Provide the (x, y) coordinate of the cell's center where the given text is located.  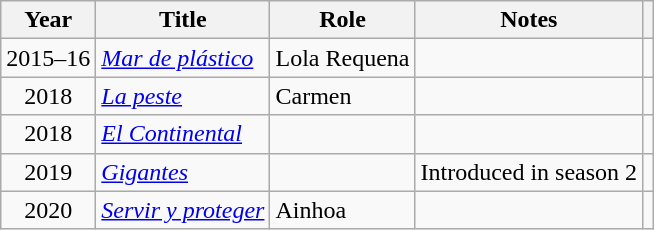
Gigantes (183, 172)
2015–16 (48, 58)
Title (183, 20)
Notes (529, 20)
2020 (48, 210)
Carmen (342, 96)
Introduced in season 2 (529, 172)
Servir y proteger (183, 210)
El Continental (183, 134)
Mar de plástico (183, 58)
Lola Requena (342, 58)
2019 (48, 172)
Year (48, 20)
La peste (183, 96)
Ainhoa (342, 210)
Role (342, 20)
